Return (X, Y) of the center of cell containing provided text 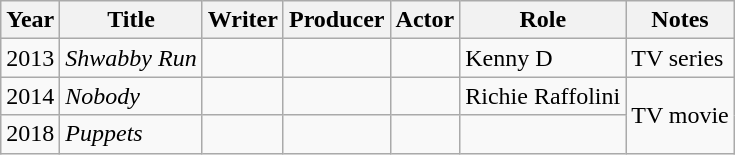
Title (131, 20)
TV series (680, 58)
Writer (242, 20)
Richie Raffolini (543, 96)
Producer (336, 20)
2018 (30, 134)
Actor (425, 20)
Nobody (131, 96)
Kenny D (543, 58)
Year (30, 20)
Puppets (131, 134)
2013 (30, 58)
Notes (680, 20)
Shwabby Run (131, 58)
2014 (30, 96)
Role (543, 20)
TV movie (680, 115)
